Output the (x, y) coordinate of the center of the cell containing the given text.  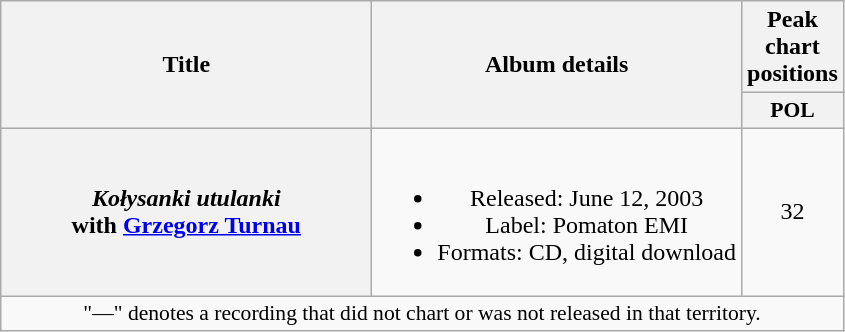
Title (186, 65)
Released: June 12, 2003Label: Pomaton EMIFormats: CD, digital download (557, 212)
Album details (557, 65)
POL (793, 111)
Peak chart positions (793, 47)
"—" denotes a recording that did not chart or was not released in that territory. (422, 314)
32 (793, 212)
Kołysanki utulankiwith Grzegorz Turnau (186, 212)
